Locate the cell with the specified text and output its (X, Y) center coordinate. 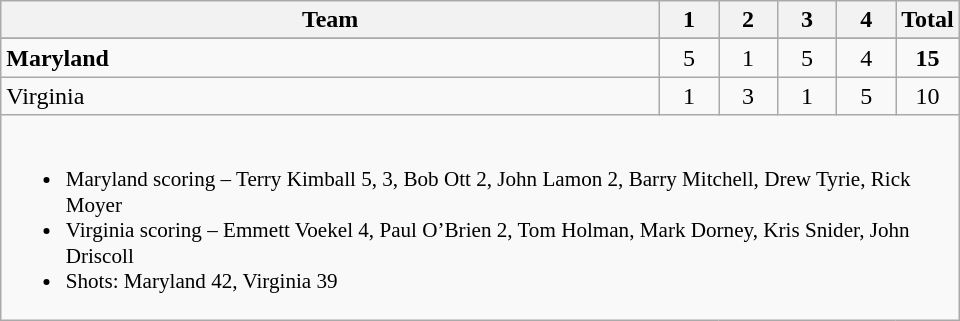
Maryland (330, 58)
Virginia (330, 96)
10 (928, 96)
2 (748, 20)
15 (928, 58)
Team (330, 20)
Total (928, 20)
